From the cell containing the given text, extract its center point as (x, y) coordinate. 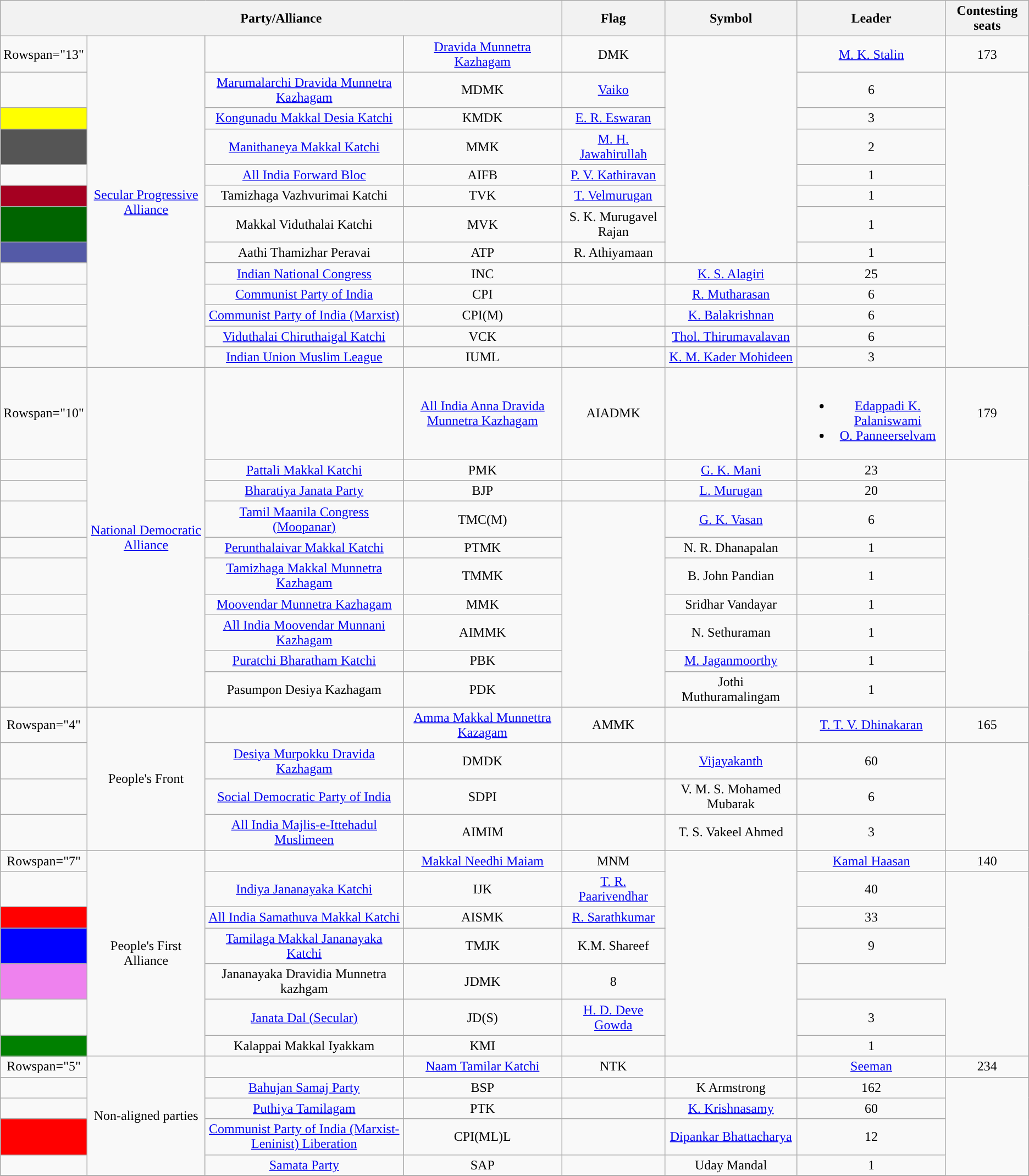
TMJK (483, 946)
All India Moovendar Munnani Kazhagam (305, 632)
Kalappai Makkal Iyakkam (305, 1046)
JDMK (483, 982)
Dipankar Bhattacharya (731, 1137)
Rowspan="7" (44, 860)
162 (872, 1087)
V. M. S. Mohamed Mubarak (731, 796)
Non-aligned parties (146, 1116)
T. R. Paarivendhar (613, 890)
All India Samathuva Makkal Katchi (305, 918)
IUML (483, 357)
173 (987, 54)
People's Front (146, 779)
K Armstrong (731, 1087)
People's First Alliance (146, 953)
Symbol (731, 19)
PBK (483, 661)
2 (872, 146)
M. K. Stalin (872, 54)
Indiya Jananayaka Katchi (305, 890)
T. S. Vakeel Ahmed (731, 832)
AIADMK (613, 413)
AIMMK (483, 632)
N. Sethuraman (731, 632)
165 (987, 725)
ATP (483, 252)
Bahujan Samaj Party (305, 1087)
BSP (483, 1087)
IJK (483, 890)
Desiya Murpokku Dravida Kazhagam (305, 761)
Puratchi Bharatham Katchi (305, 661)
Marumalarchi Dravida Munnetra Kazhagam (305, 90)
Party/Alliance (281, 19)
Samata Party (305, 1165)
B. John Pandian (731, 576)
R. Athiyamaan (613, 252)
CPI(M) (483, 315)
TVK (483, 196)
MDMK (483, 90)
PTK (483, 1108)
Edappadi K. PalaniswamiO. Panneerselvam (872, 413)
Janata Dal (Secular) (305, 1017)
Vaiko (613, 90)
Rowspan="13" (44, 54)
234 (987, 1067)
Tamil Maanila Congress (Moopanar) (305, 519)
K. Balakrishnan (731, 315)
All India Majlis-e-Ittehadul Muslimeen (305, 832)
Sridhar Vandayar (731, 604)
Puthiya Tamilagam (305, 1108)
K. Krishnasamy (731, 1108)
CPI(ML)L (483, 1137)
TMC(M) (483, 519)
AIMIM (483, 832)
Jananayaka Dravidia Munnetra kazhgam (305, 982)
L. Murugan (731, 491)
National Democratic Alliance (146, 538)
Manithaneya Makkal Katchi (305, 146)
KMDK (483, 118)
AIFB (483, 175)
TMMK (483, 576)
Communist Party of India (Marxist) (305, 315)
Contesting seats (987, 19)
Rowspan="4" (44, 725)
Indian National Congress (305, 273)
JD(S) (483, 1017)
Jothi Muthuramalingam (731, 689)
Naam Tamilar Katchi (483, 1067)
G. K. Vasan (731, 519)
T. Velmurugan (613, 196)
Communist Party of India (Marxist-Leninist) Liberation (305, 1137)
23 (872, 470)
AISMK (483, 918)
179 (987, 413)
K. M. Kader Mohideen (731, 357)
CPI (483, 294)
K. S. Alagiri (731, 273)
40 (872, 890)
PDK (483, 689)
Seeman (872, 1067)
Indian Union Muslim League (305, 357)
KMI (483, 1046)
140 (987, 860)
Uday Mandal (731, 1165)
T. T. V. Dhinakaran (872, 725)
Pasumpon Desiya Kazhagam (305, 689)
VCK (483, 336)
9 (872, 946)
Makkal Viduthalai Katchi (305, 224)
NTK (613, 1067)
Pattali Makkal Katchi (305, 470)
Tamizhaga Makkal Munnetra Kazhagam (305, 576)
8 (613, 982)
BJP (483, 491)
PTMK (483, 548)
Amma Makkal Munnettra Kazagam (483, 725)
Communist Party of India (305, 294)
Leader (872, 19)
Moovendar Munnetra Kazhagam (305, 604)
MNM (613, 860)
All India Forward Bloc (305, 175)
G. K. Mani (731, 470)
25 (872, 273)
33 (872, 918)
20 (872, 491)
Thol. Thirumavalavan (731, 336)
Dravida Munnetra Kazhagam (483, 54)
Kamal Haasan (872, 860)
PMK (483, 470)
Secular Progressive Alliance (146, 202)
K.M. Shareef (613, 946)
MVK (483, 224)
All India Anna Dravida Munnetra Kazhagam (483, 413)
Tamizhaga Vazhvurimai Katchi (305, 196)
Rowspan="10" (44, 413)
Flag (613, 19)
INC (483, 273)
P. V. Kathiravan (613, 175)
R. Mutharasan (731, 294)
M. Jaganmoorthy (731, 661)
Makkal Needhi Maiam (483, 860)
DMDK (483, 761)
Social Democratic Party of India (305, 796)
SDPI (483, 796)
Aathi Thamizhar Peravai (305, 252)
Viduthalai Chiruthaigal Katchi (305, 336)
12 (872, 1137)
Kongunadu Makkal Desia Katchi (305, 118)
Bharatiya Janata Party (305, 491)
Vijayakanth (731, 761)
M. H. Jawahirullah (613, 146)
E. R. Eswaran (613, 118)
N. R. Dhanapalan (731, 548)
Tamilaga Makkal Jananayaka Katchi (305, 946)
H. D. Deve Gowda (613, 1017)
Rowspan="5" (44, 1067)
DMK (613, 54)
R. Sarathkumar (613, 918)
S. K. Murugavel Rajan (613, 224)
SAP (483, 1165)
Perunthalaivar Makkal Katchi (305, 548)
AMMK (613, 725)
